For the text-containing cell, return its midpoint in [X, Y] coordinate format. 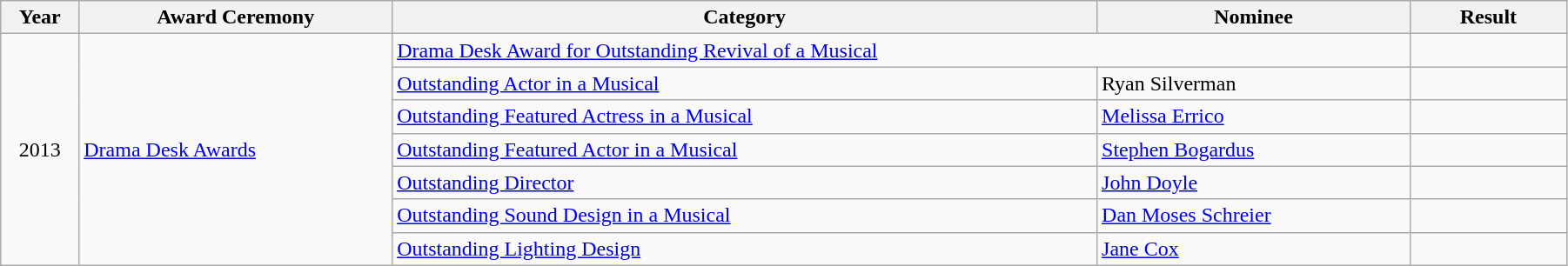
Drama Desk Award for Outstanding Revival of a Musical [901, 50]
Outstanding Sound Design in a Musical [745, 216]
Jane Cox [1254, 249]
Year [40, 17]
Ryan Silverman [1254, 83]
2013 [40, 150]
John Doyle [1254, 183]
Result [1488, 17]
Award Ceremony [236, 17]
Stephen Bogardus [1254, 150]
Outstanding Director [745, 183]
Nominee [1254, 17]
Outstanding Featured Actress in a Musical [745, 116]
Outstanding Featured Actor in a Musical [745, 150]
Dan Moses Schreier [1254, 216]
Category [745, 17]
Outstanding Actor in a Musical [745, 83]
Melissa Errico [1254, 116]
Outstanding Lighting Design [745, 249]
Drama Desk Awards [236, 150]
